Scan for the cell matching the given text and deliver its (X, Y) coordinate at center. 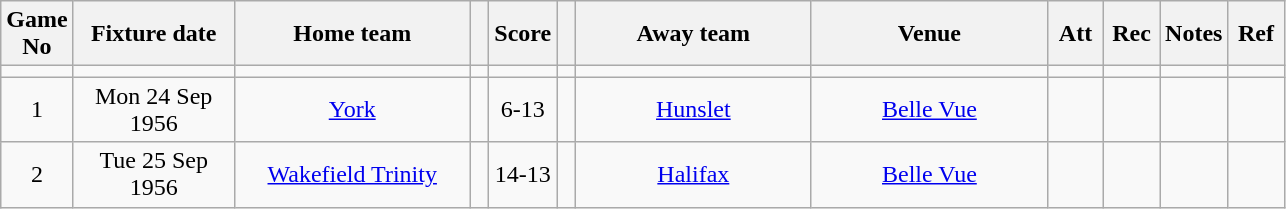
2 (37, 174)
Venue (929, 34)
Away team (693, 34)
Att (1075, 34)
Fixture date (154, 34)
6-13 (523, 110)
Wakefield Trinity (352, 174)
14-13 (523, 174)
Game No (37, 34)
Halifax (693, 174)
1 (37, 110)
Mon 24 Sep 1956 (154, 110)
Tue 25 Sep 1956 (154, 174)
Notes (1194, 34)
Ref (1256, 34)
York (352, 110)
Score (523, 34)
Hunslet (693, 110)
Home team (352, 34)
Rec (1132, 34)
